Output the [X, Y] coordinate of the center of the cell containing the given text.  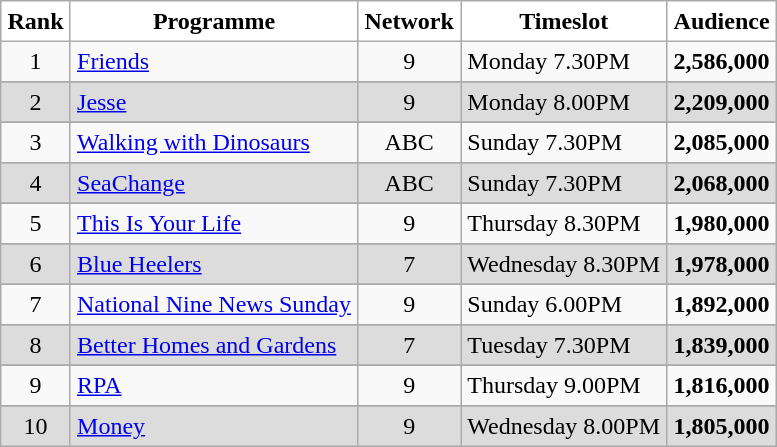
1,839,000 [722, 345]
3 [36, 142]
This Is Your Life [214, 223]
Tuesday 7.30PM [564, 345]
Wednesday 8.30PM [564, 264]
4 [36, 183]
Blue Heelers [214, 264]
1,805,000 [722, 426]
National Nine News Sunday [214, 304]
Thursday 8.30PM [564, 223]
1,892,000 [722, 304]
Timeslot [564, 21]
Audience [722, 21]
2,586,000 [722, 61]
2 [36, 102]
2,085,000 [722, 142]
2,068,000 [722, 183]
10 [36, 426]
SeaChange [214, 183]
1,816,000 [722, 385]
Monday 8.00PM [564, 102]
5 [36, 223]
Walking with Dinosaurs [214, 142]
Thursday 9.00PM [564, 385]
RPA [214, 385]
Rank [36, 21]
6 [36, 264]
Wednesday 8.00PM [564, 426]
8 [36, 345]
1 [36, 61]
Friends [214, 61]
2,209,000 [722, 102]
Sunday 6.00PM [564, 304]
1,978,000 [722, 264]
Programme [214, 21]
1,980,000 [722, 223]
Network [410, 21]
Better Homes and Gardens [214, 345]
Money [214, 426]
Jesse [214, 102]
Monday 7.30PM [564, 61]
